Provide the [X, Y] coordinate of the cell's center where the given text is located.  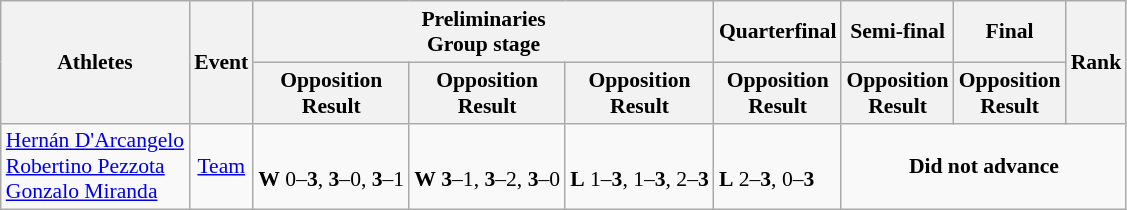
W 0–3, 3–0, 3–1 [331, 166]
Quarterfinal [778, 32]
Semi-final [897, 32]
Rank [1096, 62]
Team [221, 166]
Final [1010, 32]
Athletes [95, 62]
W 3–1, 3–2, 3–0 [487, 166]
Hernán D'ArcangeloRobertino PezzotaGonzalo Miranda [95, 166]
L 2–3, 0–3 [778, 166]
Did not advance [984, 166]
PreliminariesGroup stage [484, 32]
L 1–3, 1–3, 2–3 [640, 166]
Event [221, 62]
